Search for the cell housing the specified text and yield its (x, y) center coordinate. 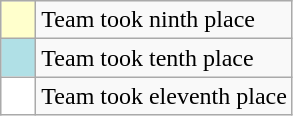
Team took ninth place (164, 20)
Team took eleventh place (164, 96)
Team took tenth place (164, 58)
